Search for the cell housing the specified text and yield its [X, Y] center coordinate. 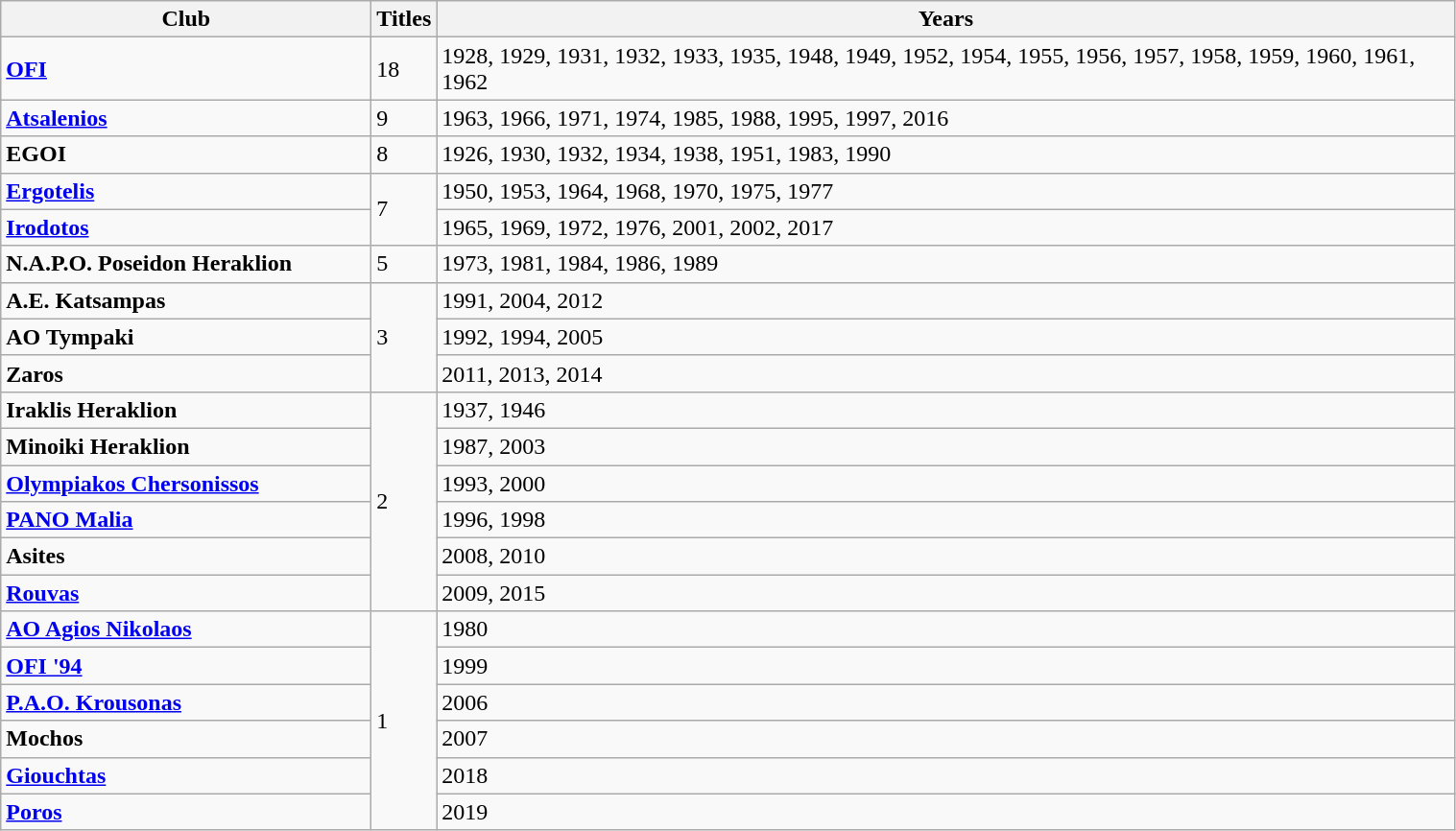
2008, 2010 [946, 557]
Iraklis Heraklion [186, 410]
8 [404, 154]
PANO Malia [186, 520]
1996, 1998 [946, 520]
Club [186, 19]
1991, 2004, 2012 [946, 300]
1926, 1930, 1932, 1934, 1938, 1951, 1983, 1990 [946, 154]
1937, 1946 [946, 410]
EGOI [186, 154]
3 [404, 337]
Mochos [186, 739]
1980 [946, 629]
Minoiki Heraklion [186, 446]
P.A.O. Krousonas [186, 702]
2019 [946, 812]
1928, 1929, 1931, 1932, 1933, 1935, 1948, 1949, 1952, 1954, 1955, 1956, 1957, 1958, 1959, 1960, 1961, 1962 [946, 69]
2007 [946, 739]
2 [404, 501]
Poros [186, 812]
1963, 1966, 1971, 1974, 1985, 1988, 1995, 1997, 2016 [946, 118]
Zaros [186, 373]
OFI [186, 69]
Atsalenios [186, 118]
1992, 1994, 2005 [946, 337]
Ergotelis [186, 191]
9 [404, 118]
1973, 1981, 1984, 1986, 1989 [946, 264]
2009, 2015 [946, 593]
5 [404, 264]
AO Agios Nikolaos [186, 629]
2006 [946, 702]
Asites [186, 557]
1 [404, 721]
A.E. Katsampas [186, 300]
Titles [404, 19]
1987, 2003 [946, 446]
Olympiakos Chersonissos [186, 483]
1950, 1953, 1964, 1968, 1970, 1975, 1977 [946, 191]
OFI '94 [186, 666]
Rouvas [186, 593]
AO Tympaki [186, 337]
Giouchtas [186, 775]
7 [404, 209]
Irodotos [186, 227]
Years [946, 19]
N.A.P.O. Poseidon Heraklion [186, 264]
1993, 2000 [946, 483]
2018 [946, 775]
1965, 1969, 1972, 1976, 2001, 2002, 2017 [946, 227]
2011, 2013, 2014 [946, 373]
18 [404, 69]
1999 [946, 666]
